Scan for the cell matching the given text and deliver its (x, y) coordinate at center. 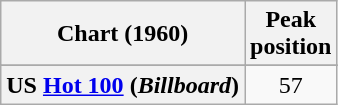
Peakposition (290, 34)
Chart (1960) (123, 34)
57 (290, 85)
US Hot 100 (Billboard) (123, 85)
